Search for the cell housing the specified text and yield its (x, y) center coordinate. 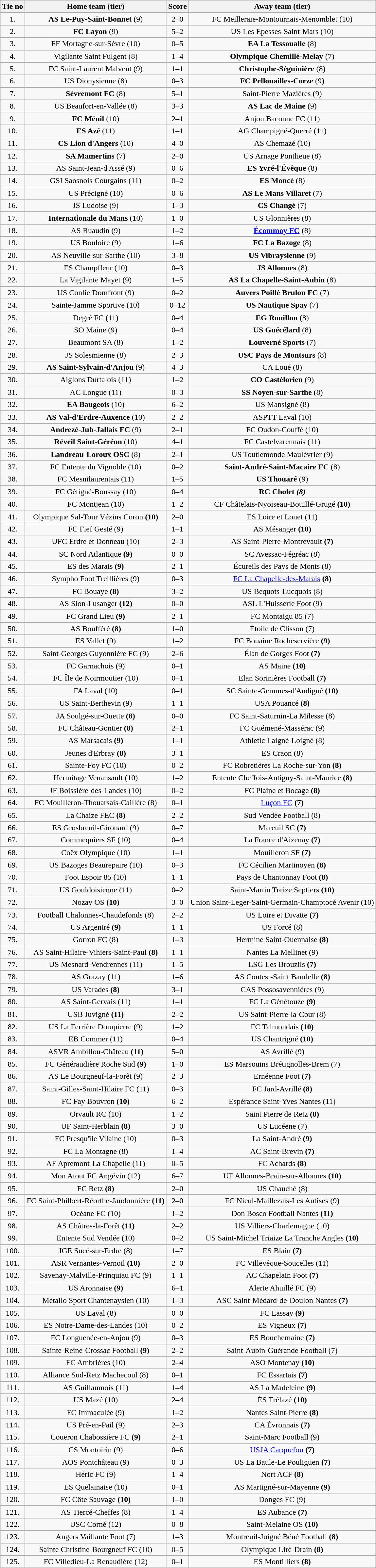
Orvault RC (10) (96, 1114)
20. (12, 255)
90. (12, 1126)
Christophe-Séguinière (8) (282, 69)
66. (12, 828)
Jeunes d'Erbray (8) (96, 753)
US Aronnaise (9) (96, 1288)
Angers Vaillante Foot (7) (96, 1537)
5. (12, 69)
US Vibraysienne (9) (282, 255)
1. (12, 19)
US Saint-Michel Triaize La Tranche Angles (10) (282, 1238)
Montreuil-Juigné Béné Football (8) (282, 1537)
7. (12, 93)
6–1 (177, 1288)
AS Guillaumois (11) (96, 1388)
ES Blain (7) (282, 1251)
USA Pouancé (8) (282, 703)
JA Soulgé-sur-Ouette (8) (96, 716)
88. (12, 1101)
FC La Chapelle-des-Marais (8) (282, 579)
FC Meilleraie-Montournais-Menomblet (10) (282, 19)
US La Baule-Le Pouliguen (7) (282, 1462)
Union Saint-Leger-Saint-Germain-Champtocé Avenir (10) (282, 902)
45. (12, 566)
Luçon FC (7) (282, 803)
28. (12, 355)
ES des Marais (9) (96, 566)
FC Gétigné-Boussay (10) (96, 492)
103. (12, 1288)
Héric FC (9) (96, 1475)
US Toutlemonde Maulévrier (9) (282, 454)
35. (12, 442)
FC Longuenée-en-Anjou (9) (96, 1338)
USC Pays de Montsurs (8) (282, 355)
93. (12, 1164)
Écommoy FC (8) (282, 230)
0–8 (177, 1524)
Nantes La Mellinet (9) (282, 952)
La Saint-André (9) (282, 1138)
FC Pellouailles-Corze (9) (282, 81)
102. (12, 1275)
Alliance Sud-Retz Machecoul (8) (96, 1375)
FC Saint-Saturnin-La Milesse (8) (282, 716)
UF Saint-Herblain (8) (96, 1126)
Saint-Georges Guyonnière FC (9) (96, 653)
AC Chapelain Foot (7) (282, 1275)
124. (12, 1549)
FC Mesnilaurentais (11) (96, 479)
FC Montjean (10) (96, 504)
116. (12, 1450)
5–0 (177, 1052)
12. (12, 156)
Anjou Baconne FC (11) (282, 118)
60. (12, 753)
Saint-Gilles-Saint-Hilaire FC (11) (96, 1089)
ES Azé (11) (96, 131)
92. (12, 1151)
CF Châtelais-Nyoiseau-Bouillé-Grugé (10) (282, 504)
97. (12, 1213)
FC Castelvarennais (11) (282, 442)
64. (12, 803)
72. (12, 902)
US Argentré (9) (96, 927)
AC Saint-Brevin (7) (282, 1151)
8. (12, 106)
ES Marsouins Brétignolles-Brem (7) (282, 1064)
US Guécélard (8) (282, 330)
AOS Pontchâteau (9) (96, 1462)
FC Jard-Avrillé (8) (282, 1089)
10. (12, 131)
USB Juvigné (11) (96, 1014)
FC Ménil (10) (96, 118)
FC Talmondais (10) (282, 1027)
113. (12, 1412)
85. (12, 1064)
US Thouaré (9) (282, 479)
SS Noyen-sur-Sarthe (8) (282, 392)
67. (12, 840)
JS Solesmienne (8) (96, 355)
36. (12, 454)
101. (12, 1263)
AS Le Mans Villaret (7) (282, 193)
Entente Cheffois-Antigny-Saint-Maurice (8) (282, 778)
5–1 (177, 93)
18. (12, 230)
89. (12, 1114)
Sainte-Jamme Sportive (10) (96, 305)
Saint-Pierre Mazières (9) (282, 93)
73. (12, 915)
ES Yvré-l'Évêque (8) (282, 168)
CS Lion d'Angers (10) (96, 143)
AS La Madeleine (9) (282, 1388)
108. (12, 1350)
Sainte Christine-Bourgneuf FC (10) (96, 1549)
FC Cécilien Martinoyen (8) (282, 865)
9. (12, 118)
17. (12, 218)
6–7 (177, 1176)
AS Le Bourgneuf-la-Forêt (9) (96, 1076)
15. (12, 193)
FC Garnachois (9) (96, 666)
FC Villedieu-La Renaudière (12) (96, 1562)
ES Craon (8) (282, 753)
CA Évronnais (7) (282, 1425)
US Villiers-Charlemagne (10) (282, 1226)
11. (12, 143)
FC Côte Sauvage (10) (96, 1499)
JS Allonnes (8) (282, 268)
Saint-Marc Football (9) (282, 1437)
30. (12, 380)
26. (12, 330)
Louverné Sports (7) (282, 342)
123. (12, 1537)
77. (12, 965)
UF Allonnes-Brain-sur-Allonnes (10) (282, 1176)
AS Saint-Jean-d'Assé (9) (96, 168)
Athletic Laigné-Loigné (8) (282, 740)
100. (12, 1251)
63. (12, 790)
US Bouloire (9) (96, 243)
Olympique Sal-Tour Vézins Coron (10) (96, 516)
79. (12, 989)
SC Sainte-Gemmes-d'Andigné (10) (282, 691)
39. (12, 492)
AC Longué (11) (96, 392)
53. (12, 666)
US Gouldoisienne (11) (96, 890)
122. (12, 1524)
Aiglons Durtalois (11) (96, 380)
US Bequots-Lucquois (8) (282, 591)
AF Apremont-La Chapelle (11) (96, 1164)
FC Retz (8) (96, 1189)
Mon Atout FC Angévin (12) (96, 1176)
ES Loire et Louet (11) (282, 516)
AS Avrillé (9) (282, 1052)
FC Mouilleron-Thouarsais-Caillère (8) (96, 803)
69. (12, 865)
Élan de Gorges Foot (7) (282, 653)
1–7 (177, 1251)
FC La Montagne (8) (96, 1151)
La Chaize FEC (8) (96, 815)
GSI Saosnois Courgains (11) (96, 181)
Alerte Ahuillé FC (9) (282, 1288)
74. (12, 927)
FC Essartais (7) (282, 1375)
68. (12, 852)
AS Châtres-la-Forêt (11) (96, 1226)
115. (12, 1437)
SO Maine (9) (96, 330)
UFC Erdre et Donneau (10) (96, 541)
ES Aubance (7) (282, 1512)
FC Bouaye (8) (96, 591)
120. (12, 1499)
112. (12, 1400)
ES Grosbreuil-Girouard (9) (96, 828)
FC Villevêque-Soucelles (11) (282, 1263)
FC Généraudière Roche Sud (9) (96, 1064)
29. (12, 367)
AS Saint-Pierre-Montrevault (7) (282, 541)
US Varades (8) (96, 989)
125. (12, 1562)
24. (12, 305)
ES Vigneux (7) (282, 1325)
3–8 (177, 255)
US Lucéene (7) (282, 1126)
AS Neuville-sur-Sarthe (10) (96, 255)
US Beaufort-en-Vallée (8) (96, 106)
US Mazé (10) (96, 1400)
3–3 (177, 106)
FC Robretières La Roche-sur-Yon (8) (282, 766)
FC Oudon-Couffé (10) (282, 430)
FC Entente du Vignoble (10) (96, 467)
LSG Les Brouzils (7) (282, 965)
Océane FC (10) (96, 1213)
EA Baugeois (10) (96, 405)
FC Saint-Philbert-Réorthe-Jaudonnière (11) (96, 1201)
La Vigilante Mayet (9) (96, 280)
38. (12, 479)
US La Ferrière Dompierre (9) (96, 1027)
AS Ruaudin (9) (96, 230)
14. (12, 181)
FC Lassay (9) (282, 1313)
ÉS Trélazé (10) (282, 1400)
Saint Pierre de Retz (8) (282, 1114)
0–7 (177, 828)
US Nautique Spay (7) (282, 305)
ES Montilliers (8) (282, 1562)
Mouilleron SF (7) (282, 852)
114. (12, 1425)
FC Ambrières (10) (96, 1363)
AG Champigné-Querré (11) (282, 131)
AS Grazay (11) (96, 977)
32. (12, 405)
ES Vallet (9) (96, 641)
USC Corné (12) (96, 1524)
US Conlie Domfront (9) (96, 293)
US Forcé (8) (282, 927)
FC Layon (9) (96, 31)
FC Guémené-Massérac (9) (282, 728)
105. (12, 1313)
AS Sion-Lusanger (12) (96, 604)
87. (12, 1089)
4–0 (177, 143)
Olympique Liré-Drain (8) (282, 1549)
AS La Chapelle-Saint-Aubin (8) (282, 280)
59. (12, 740)
Olympique Chemillé-Melay (7) (282, 56)
ASC Saint-Médard-de-Doulon Nantes (7) (282, 1300)
Vigilante Saint Fulgent (8) (96, 56)
FC Montaigu 85 (7) (282, 616)
FC Immaculée (9) (96, 1412)
Landreau-Loroux OSC (8) (96, 454)
71. (12, 890)
27. (12, 342)
57. (12, 716)
AS Val-d'Erdre-Auxence (10) (96, 417)
52. (12, 653)
CS Changé (7) (282, 206)
SC Nord Atlantique (9) (96, 554)
US Les Epesses-Saint-Mars (10) (282, 31)
Hermitage Venansault (10) (96, 778)
Réveil Saint-Géréon (10) (96, 442)
2–6 (177, 653)
40. (12, 504)
4. (12, 56)
FC Bouaine Rocheservière (9) (282, 641)
ASR Vernantes-Vernoil (10) (96, 1263)
Sainte-Reine-Crossac Football (9) (96, 1350)
25. (12, 317)
ES Quelainaise (10) (96, 1487)
118. (12, 1475)
Nozay OS (10) (96, 902)
55. (12, 691)
110. (12, 1375)
CA Loué (8) (282, 367)
Score (177, 7)
104. (12, 1300)
56. (12, 703)
AS Saint-Hilaire-Vihiers-Saint-Paul (8) (96, 952)
US Mansigné (8) (282, 405)
5–2 (177, 31)
4–3 (177, 367)
Away team (tier) (282, 7)
81. (12, 1014)
Sainte-Foy FC (10) (96, 766)
ASPTT Laval (10) (282, 417)
US Loire et Divatte (7) (282, 915)
Don Bosco Football Nantes (11) (282, 1213)
121. (12, 1512)
61. (12, 766)
6. (12, 81)
2. (12, 31)
US Saint-Pierre-la-Cour (8) (282, 1014)
Sèvremont FC (8) (96, 93)
Entente Sud Vendée (10) (96, 1238)
FC Fief Gesté (9) (96, 529)
ASVR Ambillou-Château (11) (96, 1052)
Saint-Martin Treize Septiers (10) (282, 890)
94. (12, 1176)
JGE Sucé-sur-Erdre (8) (96, 1251)
ES Moncé (8) (282, 181)
CAS Possosavennières (9) (282, 989)
19. (12, 243)
21. (12, 268)
US Arnage Pontlieue (8) (282, 156)
Pays de Chantonnay Foot (8) (282, 877)
US Dionysienne (8) (96, 81)
44. (12, 554)
US Pré-en-Pail (9) (96, 1425)
FC Achards (8) (282, 1164)
84. (12, 1052)
FC Grand Lieu (9) (96, 616)
AS Saint-Sylvain-d'Anjou (9) (96, 367)
54. (12, 678)
FC Saint-Laurent Malvent (9) (96, 69)
13. (12, 168)
65. (12, 815)
76. (12, 952)
FC La Bazoge (8) (282, 243)
AS Martigné-sur-Mayenne (9) (282, 1487)
43. (12, 541)
Couëron Chabossière FC (9) (96, 1437)
Elan Sorinières Football (7) (282, 678)
96. (12, 1201)
Auvers Poillé Brulon FC (7) (282, 293)
16. (12, 206)
78. (12, 977)
ES Bouchemaine (7) (282, 1338)
AS Contest-Saint Baudelle (8) (282, 977)
83. (12, 1039)
AS Saint-Gervais (11) (96, 1002)
Home team (tier) (96, 7)
Savenay-Malville-Prinquiau FC (9) (96, 1275)
EG Rouillon (8) (282, 317)
US Chauché (8) (282, 1189)
95. (12, 1189)
Saint-André-Saint-Macaire FC (8) (282, 467)
37. (12, 467)
AS Maine (10) (282, 666)
75. (12, 939)
SA Mamertins (7) (96, 156)
Hermine Saint-Ouennaise (8) (282, 939)
FF Mortagne-sur-Sèvre (10) (96, 44)
Donges FC (9) (282, 1499)
Étoile de Clisson (7) (282, 629)
FC Nieul-Maillezais-Les Autises (9) (282, 1201)
USJA Carquefou (7) (282, 1450)
Beaumont SA (8) (96, 342)
ASO Montenay (10) (282, 1363)
41. (12, 516)
42. (12, 529)
AS Lac de Maine (9) (282, 106)
US Saint-Berthevin (9) (96, 703)
98. (12, 1226)
ES Notre-Dame-des-Landes (10) (96, 1325)
Saint-Melaine OS (10) (282, 1524)
111. (12, 1388)
AS Mésanger (10) (282, 529)
FA Laval (10) (96, 691)
Écureils des Pays de Monts (8) (282, 566)
23. (12, 293)
33. (12, 417)
Saint-Aubin-Guérande Football (7) (282, 1350)
80. (12, 1002)
4–1 (177, 442)
RC Cholet (8) (282, 492)
99. (12, 1238)
86. (12, 1076)
Espérance Saint-Yves Nantes (11) (282, 1101)
AS Tiercé-Cheffes (8) (96, 1512)
FC Presqu'île Vilaine (10) (96, 1138)
82. (12, 1027)
Nort ACF (8) (282, 1475)
US Bazoges Beaurepaire (10) (96, 865)
Nantes Saint-Pierre (8) (282, 1412)
Métallo Sport Chantenaysien (10) (96, 1300)
Degré FC (11) (96, 317)
JS Ludoise (9) (96, 206)
Mareuil SC (7) (282, 828)
AS Le-Puy-Saint-Bonnet (9) (96, 19)
Andrezé-Jub-Jallais FC (9) (96, 430)
34. (12, 430)
106. (12, 1325)
Internationale du Mans (10) (96, 218)
31. (12, 392)
3–2 (177, 591)
0–12 (177, 305)
AS Marsacais (9) (96, 740)
US Glonnières (8) (282, 218)
US Laval (8) (96, 1313)
EA La Tessoualle (8) (282, 44)
Sympho Foot Treillières (9) (96, 579)
FC Plaine et Bocage (8) (282, 790)
Coëx Olympique (10) (96, 852)
ES Champfleur (10) (96, 268)
48. (12, 604)
FC Château-Gontier (8) (96, 728)
AS Boufféré (8) (96, 629)
107. (12, 1338)
Commequiers SF (10) (96, 840)
91. (12, 1138)
FC Fay Bouvron (10) (96, 1101)
49. (12, 616)
70. (12, 877)
CO Castélorien (9) (282, 380)
46. (12, 579)
62. (12, 778)
51. (12, 641)
50. (12, 629)
Foot Espoir 85 (10) (96, 877)
3. (12, 44)
FC Île de Noirmoutier (10) (96, 678)
119. (12, 1487)
La France d'Aizenay (7) (282, 840)
109. (12, 1363)
Gorron FC (8) (96, 939)
US Précigné (10) (96, 193)
US Chantrigné (10) (282, 1039)
US Mesnard-Vendrennes (11) (96, 965)
Ernéenne Foot (7) (282, 1076)
FC La Génétouze (9) (282, 1002)
Football Chalonnes-Chaudefonds (8) (96, 915)
Tie no (12, 7)
AS Chemazé (10) (282, 143)
47. (12, 591)
EB Commer (11) (96, 1039)
CS Montoirin (9) (96, 1450)
ASL L'Huisserie Foot (9) (282, 604)
22. (12, 280)
JF Boissière-des-Landes (10) (96, 790)
58. (12, 728)
Sud Vendée Football (8) (282, 815)
117. (12, 1462)
SC Avessac-Fégréac (8) (282, 554)
